Determine the [X, Y] coordinate at the center of the cell enclosing the given text.  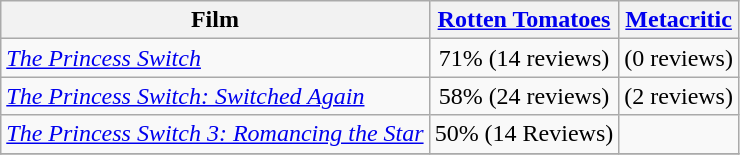
(0 reviews) [679, 58]
Metacritic [679, 20]
The Princess Switch 3: Romancing the Star [215, 134]
(2 reviews) [679, 96]
50% (14 Reviews) [524, 134]
58% (24 reviews) [524, 96]
Film [215, 20]
The Princess Switch [215, 58]
The Princess Switch: Switched Again [215, 96]
71% (14 reviews) [524, 58]
Rotten Tomatoes [524, 20]
